From the cell containing the given text, extract its center point as (X, Y) coordinate. 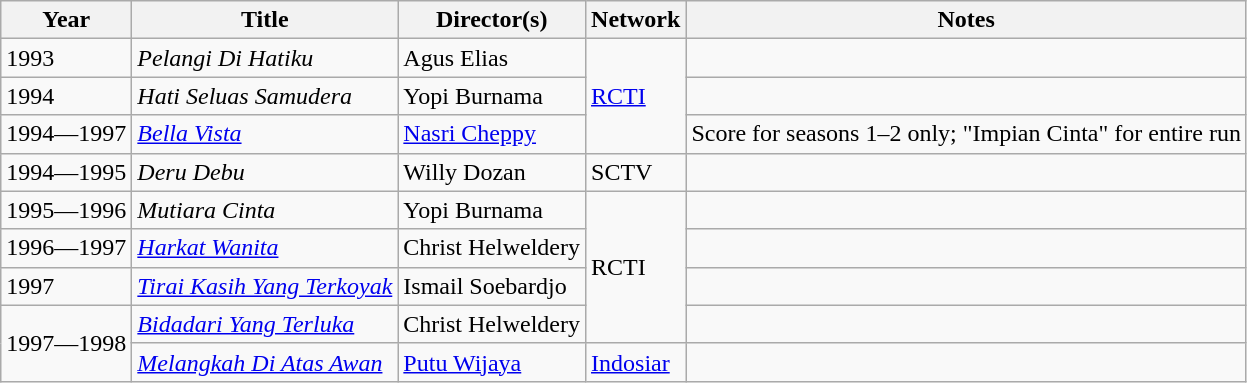
Mutiara Cinta (265, 210)
1996—1997 (66, 248)
Year (66, 20)
Tirai Kasih Yang Terkoyak (265, 286)
Harkat Wanita (265, 248)
Notes (966, 20)
Bella Vista (265, 134)
1997—1998 (66, 343)
Nasri Cheppy (492, 134)
Title (265, 20)
Melangkah Di Atas Awan (265, 362)
Ismail Soebardjo (492, 286)
1994—1997 (66, 134)
1994 (66, 96)
Network (636, 20)
Putu Wijaya (492, 362)
Score for seasons 1–2 only; "Impian Cinta" for entire run (966, 134)
Agus Elias (492, 58)
1995—1996 (66, 210)
Willy Dozan (492, 172)
SCTV (636, 172)
Director(s) (492, 20)
1997 (66, 286)
Bidadari Yang Terluka (265, 324)
Hati Seluas Samudera (265, 96)
Deru Debu (265, 172)
Pelangi Di Hatiku (265, 58)
1994—1995 (66, 172)
Indosiar (636, 362)
1993 (66, 58)
